Determine the (X, Y) coordinate at the center of the cell enclosing the given text.  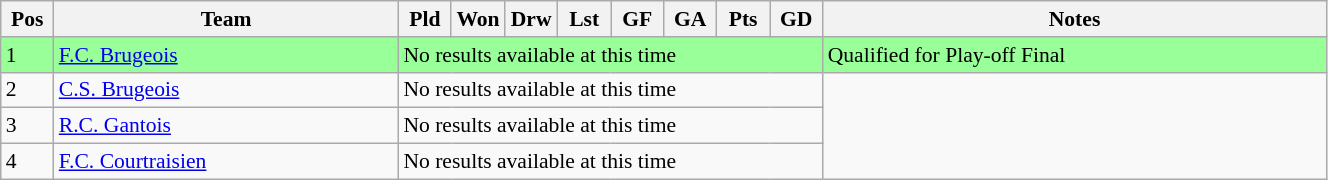
Drw (532, 19)
F.C. Courtraisien (226, 162)
Pos (28, 19)
Qualified for Play-off Final (1075, 55)
GD (796, 19)
Won (478, 19)
GA (690, 19)
R.C. Gantois (226, 126)
C.S. Brugeois (226, 90)
Pld (424, 19)
Lst (584, 19)
4 (28, 162)
Notes (1075, 19)
Team (226, 19)
3 (28, 126)
Pts (744, 19)
F.C. Brugeois (226, 55)
2 (28, 90)
GF (638, 19)
1 (28, 55)
